Find where the given text appears and provide that cell's center as (X, Y) coordinate. 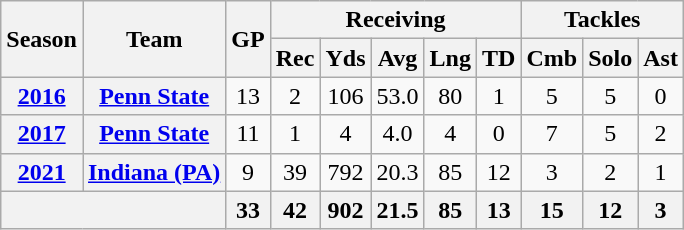
Yds (346, 58)
Tackles (602, 20)
80 (450, 96)
33 (248, 210)
7 (552, 134)
2017 (42, 134)
42 (295, 210)
GP (248, 39)
2021 (42, 172)
902 (346, 210)
Indiana (PA) (154, 172)
Ast (661, 58)
4.0 (398, 134)
53.0 (398, 96)
Rec (295, 58)
9 (248, 172)
15 (552, 210)
Lng (450, 58)
11 (248, 134)
Solo (610, 58)
20.3 (398, 172)
TD (499, 58)
Team (154, 39)
792 (346, 172)
39 (295, 172)
21.5 (398, 210)
Receiving (396, 20)
106 (346, 96)
Season (42, 39)
2016 (42, 96)
Avg (398, 58)
Cmb (552, 58)
